Pinpoint the cell where the given text exists, returning its [x, y] midpoint coordinate. 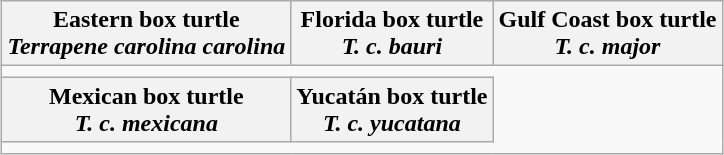
Eastern box turtle Terrapene carolina carolina [146, 34]
Mexican box turtle T. c. mexicana [146, 110]
Gulf Coast box turtle T. c. major [608, 34]
Yucatán box turtle T. c. yucatana [392, 110]
Florida box turtle T. c. bauri [392, 34]
